Return the [X, Y] coordinate for the center point of the cell that contains the specified text.  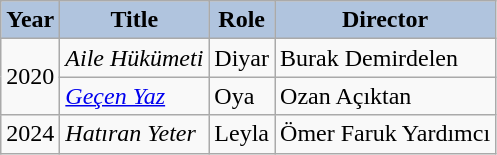
Ömer Faruk Yardımcı [386, 134]
Oya [242, 96]
Diyar [242, 58]
Year [30, 20]
Hatıran Yeter [134, 134]
Geçen Yaz [134, 96]
Leyla [242, 134]
2024 [30, 134]
Director [386, 20]
Aile Hükümeti [134, 58]
2020 [30, 77]
Burak Demirdelen [386, 58]
Ozan Açıktan [386, 96]
Title [134, 20]
Role [242, 20]
